Output the (x, y) coordinate of the center of the cell containing the given text.  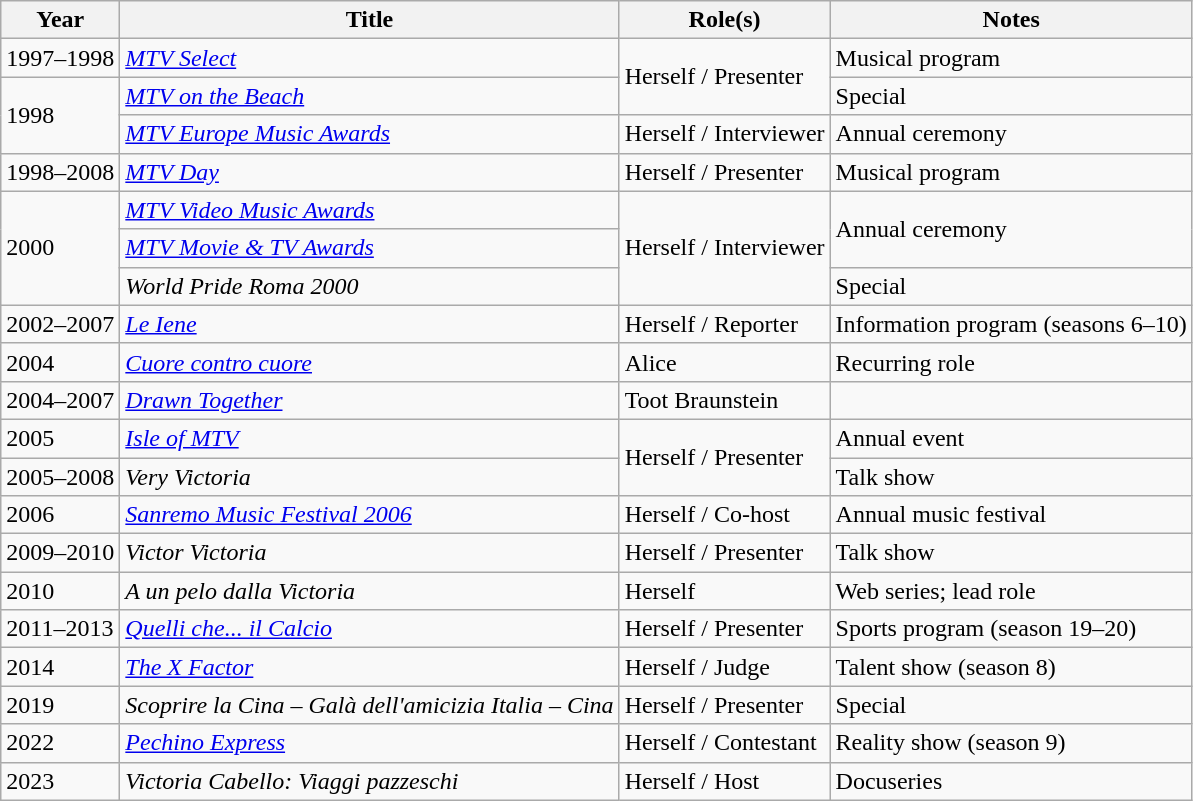
Sports program (season 19–20) (1011, 629)
Toot Braunstein (724, 400)
Pechino Express (370, 743)
MTV Select (370, 58)
2014 (60, 667)
Annual music festival (1011, 515)
Recurring role (1011, 362)
Herself (724, 591)
1998 (60, 115)
Notes (1011, 20)
2005 (60, 438)
Year (60, 20)
Herself / Host (724, 781)
2023 (60, 781)
2006 (60, 515)
Docuseries (1011, 781)
MTV Movie & TV Awards (370, 248)
Herself / Judge (724, 667)
Herself / Co-host (724, 515)
Role(s) (724, 20)
Web series; lead role (1011, 591)
2000 (60, 248)
2011–2013 (60, 629)
2004–2007 (60, 400)
MTV Day (370, 172)
MTV on the Beach (370, 96)
2009–2010 (60, 553)
Drawn Together (370, 400)
Cuore contro cuore (370, 362)
2010 (60, 591)
2004 (60, 362)
1997–1998 (60, 58)
Herself / Reporter (724, 324)
Herself / Contestant (724, 743)
2019 (60, 705)
2002–2007 (60, 324)
MTV Video Music Awards (370, 210)
2022 (60, 743)
Scoprire la Cina – Galà dell'amicizia Italia – Cina (370, 705)
The X Factor (370, 667)
Victor Victoria (370, 553)
Alice (724, 362)
Very Victoria (370, 477)
A un pelo dalla Victoria (370, 591)
Le Iene (370, 324)
Talent show (season 8) (1011, 667)
2005–2008 (60, 477)
Victoria Cabello: Viaggi pazzeschi (370, 781)
Isle of MTV (370, 438)
Reality show (season 9) (1011, 743)
Annual event (1011, 438)
Title (370, 20)
MTV Europe Music Awards (370, 134)
1998–2008 (60, 172)
World Pride Roma 2000 (370, 286)
Quelli che... il Calcio (370, 629)
Information program (seasons 6–10) (1011, 324)
Sanremo Music Festival 2006 (370, 515)
